Identify which cell holds the provided text, then report its (X, Y) central coordinate. 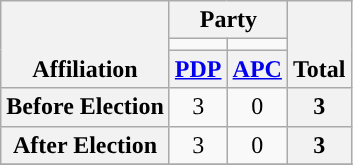
Total (319, 44)
APC (257, 69)
Party (228, 20)
PDP (198, 69)
After Election (86, 145)
Affiliation (86, 44)
Before Election (86, 107)
